Return [X, Y] of the center of cell containing provided text 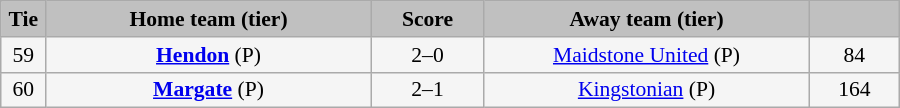
2–0 [427, 55]
Tie [24, 19]
Score [427, 19]
Hendon (P) [209, 55]
60 [24, 90]
Maidstone United (P) [647, 55]
Home team (tier) [209, 19]
Away team (tier) [647, 19]
2–1 [427, 90]
59 [24, 55]
164 [854, 90]
Margate (P) [209, 90]
84 [854, 55]
Kingstonian (P) [647, 90]
